Pinpoint the cell where the given text exists, returning its [X, Y] midpoint coordinate. 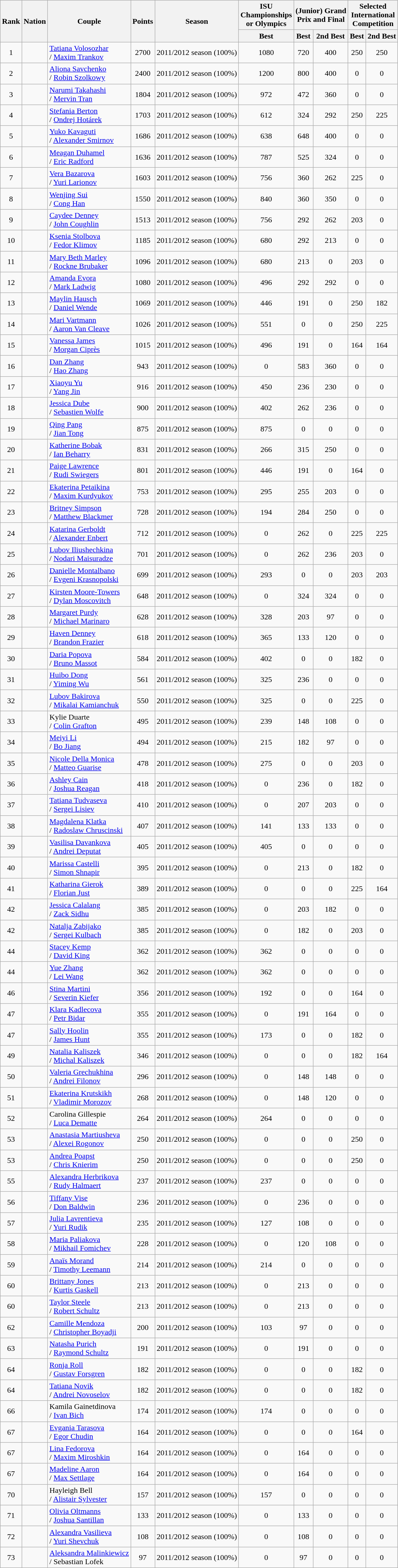
346 [143, 1056]
Nation [35, 21]
20 [11, 450]
1804 [143, 94]
395 [143, 867]
1550 [143, 199]
Yue Zhang / Lei Wang [89, 972]
215 [266, 742]
Maylin Hausch / Daniel Wende [89, 303]
720 [303, 53]
18 [11, 408]
712 [143, 533]
Dan Zhang / Hao Zhang [89, 366]
418 [143, 784]
275 [266, 763]
Couple [89, 21]
Marissa Castelli / Simon Shnapir [89, 867]
295 [266, 492]
900 [143, 408]
70 [11, 1494]
35 [11, 763]
284 [303, 512]
1069 [143, 303]
296 [143, 1077]
Lubov Bakirova / Mikalai Kamianchuk [89, 700]
Xiaoyu Yu / Yang Jin [89, 387]
1636 [143, 157]
Nicole Della Monica / Matteo Guarise [89, 763]
450 [266, 387]
Alexandra Herbrikova / Rudy Halmaert [89, 1181]
141 [266, 826]
73 [11, 1557]
972 [266, 94]
Meiyi Li / Bo Jiang [89, 742]
41 [11, 889]
72 [11, 1536]
29 [11, 638]
350 [330, 199]
Ashley Cain / Joshua Reagan [89, 784]
Stina Martini / Severin Kiefer [89, 993]
943 [143, 366]
Tatiana Novik / Andrei Novoselov [89, 1390]
801 [143, 470]
Olivia Oltmanns / Joshua Santillan [89, 1516]
Kylie Duarte / Colin Grafton [89, 722]
30 [11, 659]
25 [11, 554]
24 [11, 533]
Kamila Gainetdinova / Ivan Bich [89, 1411]
235 [143, 1223]
200 [143, 1327]
583 [303, 366]
207 [303, 805]
Season [197, 21]
Brittany Jones / Kurtis Gaskell [89, 1286]
38 [11, 826]
1 [11, 53]
494 [143, 742]
787 [266, 157]
Hayleigh Bell / Alistair Sylvester [89, 1494]
46 [11, 993]
584 [143, 659]
32 [11, 700]
Carolina Gillespie / Luca Dematte [89, 1119]
11 [11, 261]
268 [143, 1097]
36 [11, 784]
192 [266, 993]
28 [11, 617]
2 [11, 73]
1026 [143, 324]
Rank [11, 21]
Tatiana Tudvaseva / Sergei Lisiev [89, 805]
Jessica Calalang / Zack Sidhu [89, 909]
Klara Kadlecova / Petr Bidar [89, 1014]
410 [143, 805]
12 [11, 283]
Katarina Gerboldt / Alexander Enbert [89, 533]
23 [11, 512]
63 [11, 1349]
365 [266, 638]
56 [11, 1202]
551 [266, 324]
173 [266, 1035]
699 [143, 575]
Britney Simpson / Matthew Blackmer [89, 512]
17 [11, 387]
800 [303, 73]
Danielle Montalbano / Evgeni Krasnopolski [89, 575]
1686 [143, 136]
Natasha Purich / Raymond Schultz [89, 1349]
293 [266, 575]
407 [143, 826]
59 [11, 1264]
561 [143, 680]
19 [11, 429]
13 [11, 303]
26 [11, 575]
(Junior) Grand Prix and Final [321, 15]
1703 [143, 115]
Vanessa James / Morgan Ciprès [89, 345]
Stacey Kemp / David King [89, 952]
Wenjing Sui / Cong Han [89, 199]
Ekaterina Krutskikh / Vladimir Morozov [89, 1097]
328 [266, 617]
58 [11, 1244]
472 [303, 94]
228 [143, 1244]
Qing Pang / Jian Tong [89, 429]
Narumi Takahashi / Mervin Tran [89, 94]
ISU Championships or Olympics [266, 15]
3 [11, 94]
916 [143, 387]
27 [11, 596]
Alexandra Vasilieva / Yuri Shevchuk [89, 1536]
Kirsten Moore-Towers / Dylan Moscovitch [89, 596]
4 [11, 115]
2400 [143, 73]
1015 [143, 345]
618 [143, 638]
103 [266, 1327]
10 [11, 240]
50 [11, 1077]
Aleksandra Malinkiewicz / Sebastian Lofek [89, 1557]
Ronja Roll / Gustav Forsgren [89, 1369]
Julia Lavrentieva / Yuri Rudik [89, 1223]
Tatiana Volosozhar / Maxim Trankov [89, 53]
Aliona Savchenko / Robin Szolkowy [89, 73]
Stefania Berton / Ondrej Hotárek [89, 115]
356 [143, 993]
55 [11, 1181]
Jessica Dube / Sebastien Wolfe [89, 408]
Sally Hoolin / James Hunt [89, 1035]
Katharina Gierok / Florian Just [89, 889]
1185 [143, 240]
8 [11, 199]
14 [11, 324]
628 [143, 617]
230 [330, 387]
31 [11, 680]
21 [11, 470]
Madeline Aaron / Max Settlage [89, 1474]
Points [143, 21]
Huibo Dong / Yiming Wu [89, 680]
22 [11, 492]
525 [303, 157]
239 [266, 722]
Lubov Iliushechkina / Nodari Maisuradze [89, 554]
831 [143, 450]
Paige Lawrence / Rudi Swiegers [89, 470]
Evgania Tarasova / Egor Chudin [89, 1432]
34 [11, 742]
266 [266, 450]
Selected International Competition [373, 15]
52 [11, 1119]
62 [11, 1327]
39 [11, 847]
478 [143, 763]
255 [303, 492]
33 [11, 722]
550 [143, 700]
71 [11, 1516]
389 [143, 889]
51 [11, 1097]
1200 [266, 73]
6 [11, 157]
Daria Popova / Bruno Massot [89, 659]
638 [266, 136]
9 [11, 220]
5 [11, 136]
1513 [143, 220]
Meagan Duhamel / Eric Radford [89, 157]
Camille Mendoza / Christopher Boyadji [89, 1327]
Vera Bazarova / Yuri Larionov [89, 178]
Amanda Evora / Mark Ladwig [89, 283]
Ekaterina Petaikina / Maxim Kurdyukov [89, 492]
612 [266, 115]
Lina Fedorova / Maxim Miroshkin [89, 1453]
15 [11, 345]
Anastasia Martiusheva / Alexei Rogonov [89, 1139]
Tiffany Vise / Don Baldwin [89, 1202]
194 [266, 512]
7 [11, 178]
1603 [143, 178]
Maria Paliakova / Mikhail Fomichev [89, 1244]
315 [303, 450]
127 [266, 1223]
Mari Vartmann / Aaron Van Cleave [89, 324]
Taylor Steele / Robert Schultz [89, 1307]
Vasilisa Davankova / Andrei Deputat [89, 847]
Anaïs Morand / Timothy Leemann [89, 1264]
2700 [143, 53]
66 [11, 1411]
Margaret Purdy / Michael Marinaro [89, 617]
728 [143, 512]
Caydee Denney / John Coughlin [89, 220]
Katherine Bobak / Ian Beharry [89, 450]
Andrea Poapst / Chris Knierim [89, 1160]
49 [11, 1056]
Natalja Zabijako / Sergei Kulbach [89, 930]
Ksenia Stolbova / Fedor Klimov [89, 240]
495 [143, 722]
Natalia Kaliszek / Michal Kaliszek [89, 1056]
753 [143, 492]
Magdalena Klatka / Radoslaw Chruscinski [89, 826]
40 [11, 867]
701 [143, 554]
Yuko Kavaguti / Alexander Smirnov [89, 136]
16 [11, 366]
Valeria Grechukhina / Andrei Filonov [89, 1077]
1096 [143, 261]
37 [11, 805]
Haven Denney / Brandon Frazier [89, 638]
840 [266, 199]
Mary Beth Marley / Rockne Brubaker [89, 261]
57 [11, 1223]
